Scan for the cell matching the given text and deliver its (x, y) coordinate at center. 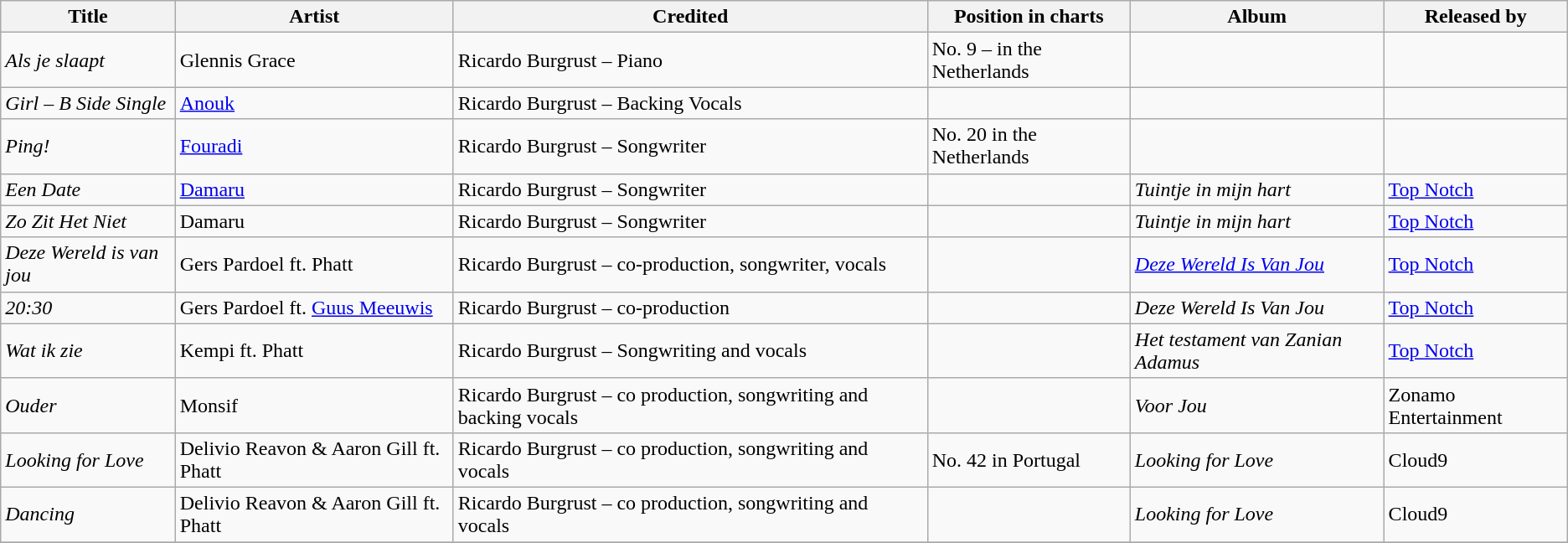
Een Date (88, 189)
Girl – B Side Single (88, 103)
Ping! (88, 146)
Zo Zit Het Niet (88, 221)
No. 42 in Portugal (1029, 459)
Wat ik zie (88, 350)
Deze Wereld is van jou (88, 265)
Gers Pardoel ft. Phatt (314, 265)
Gers Pardoel ft. Guus Meeuwis (314, 308)
Als je slaapt (88, 60)
20:30 (88, 308)
Credited (690, 17)
Ricardo Burgrust – co-production, songwriter, vocals (690, 265)
Glennis Grace (314, 60)
Position in charts (1029, 17)
Ricardo Burgrust – co-production (690, 308)
Ricardo Burgrust – co production, songwriting and backing vocals (690, 406)
Album (1256, 17)
Voor Jou (1256, 406)
Ouder (88, 406)
Released by (1476, 17)
Zonamo Entertainment (1476, 406)
Artist (314, 17)
Ricardo Burgrust – Songwriting and vocals (690, 350)
Ricardo Burgrust – Backing Vocals (690, 103)
Fouradi (314, 146)
Anouk (314, 103)
Het testament van Zanian Adamus (1256, 350)
Dancing (88, 515)
Ricardo Burgrust – Piano (690, 60)
No. 9 – in the Netherlands (1029, 60)
Title (88, 17)
No. 20 in the Netherlands (1029, 146)
Monsif (314, 406)
Kempi ft. Phatt (314, 350)
